Locate the cell with the specified text and output its [x, y] center coordinate. 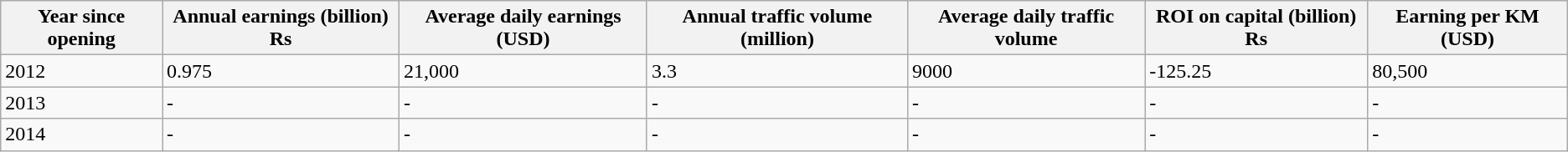
-125.25 [1256, 71]
80,500 [1467, 71]
Annual traffic volume (million) [777, 28]
Year since opening [82, 28]
2013 [82, 103]
2012 [82, 71]
Average daily traffic volume [1025, 28]
ROI on capital (billion) Rs [1256, 28]
Earning per KM (USD) [1467, 28]
Annual earnings (billion) Rs [281, 28]
21,000 [524, 71]
3.3 [777, 71]
9000 [1025, 71]
Average daily earnings (USD) [524, 28]
2014 [82, 134]
0.975 [281, 71]
